Scan for the cell matching the given text and deliver its [X, Y] coordinate at center. 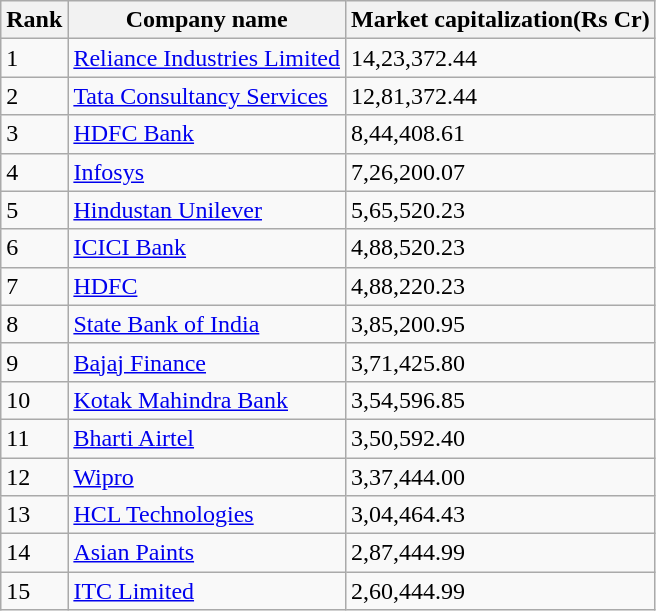
7,26,200.07 [501, 172]
Tata Consultancy Services [207, 96]
Bharti Airtel [207, 438]
14 [34, 553]
Wipro [207, 477]
12 [34, 477]
HDFC Bank [207, 134]
1 [34, 58]
5 [34, 210]
8,44,408.61 [501, 134]
14,23,372.44 [501, 58]
12,81,372.44 [501, 96]
Hindustan Unilever [207, 210]
7 [34, 286]
HCL Technologies [207, 515]
2 [34, 96]
3 [34, 134]
11 [34, 438]
3,54,596.85 [501, 400]
ITC Limited [207, 591]
3,71,425.80 [501, 362]
5,65,520.23 [501, 210]
Market capitalization(Rs Cr) [501, 20]
Rank [34, 20]
3,04,464.43 [501, 515]
Kotak Mahindra Bank [207, 400]
10 [34, 400]
Company name [207, 20]
9 [34, 362]
2,60,444.99 [501, 591]
2,87,444.99 [501, 553]
4,88,220.23 [501, 286]
ICICI Bank [207, 248]
Asian Paints [207, 553]
13 [34, 515]
6 [34, 248]
3,85,200.95 [501, 324]
3,50,592.40 [501, 438]
15 [34, 591]
4 [34, 172]
State Bank of India [207, 324]
3,37,444.00 [501, 477]
4,88,520.23 [501, 248]
Bajaj Finance [207, 362]
Reliance Industries Limited [207, 58]
HDFC [207, 286]
8 [34, 324]
Infosys [207, 172]
